Determine the (X, Y) coordinate at the center of the cell enclosing the given text.  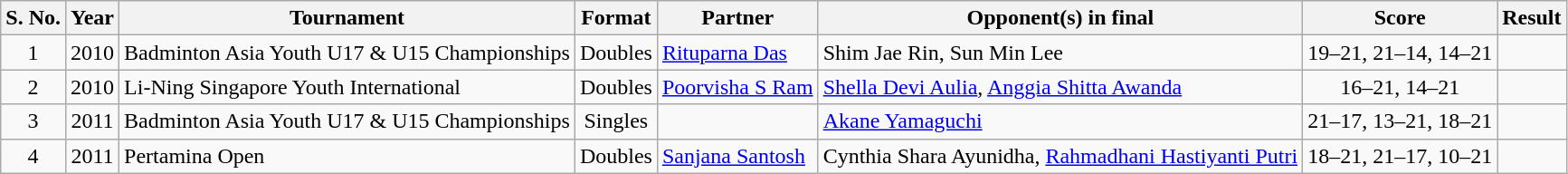
Format (615, 18)
19–21, 21–14, 14–21 (1401, 53)
Akane Yamaguchi (1060, 121)
Opponent(s) in final (1060, 18)
4 (33, 156)
Pertamina Open (347, 156)
Sanjana Santosh (737, 156)
Shella Devi Aulia, Anggia Shitta Awanda (1060, 87)
Tournament (347, 18)
Result (1532, 18)
Singles (615, 121)
Rituparna Das (737, 53)
Partner (737, 18)
Li-Ning Singapore Youth International (347, 87)
Score (1401, 18)
Poorvisha S Ram (737, 87)
Shim Jae Rin, Sun Min Lee (1060, 53)
3 (33, 121)
2 (33, 87)
S. No. (33, 18)
Cynthia Shara Ayunidha, Rahmadhani Hastiyanti Putri (1060, 156)
1 (33, 53)
Year (92, 18)
21–17, 13–21, 18–21 (1401, 121)
16–21, 14–21 (1401, 87)
18–21, 21–17, 10–21 (1401, 156)
